Output the (X, Y) coordinate of the center of the cell containing the given text.  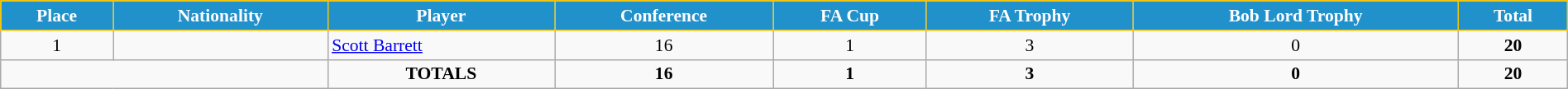
FA Trophy (1029, 16)
Conference (664, 16)
TOTALS (442, 74)
FA Cup (850, 16)
Nationality (221, 16)
Bob Lord Trophy (1296, 16)
Player (442, 16)
Scott Barrett (442, 45)
Total (1513, 16)
Place (57, 16)
